Search for the cell housing the specified text and yield its (X, Y) center coordinate. 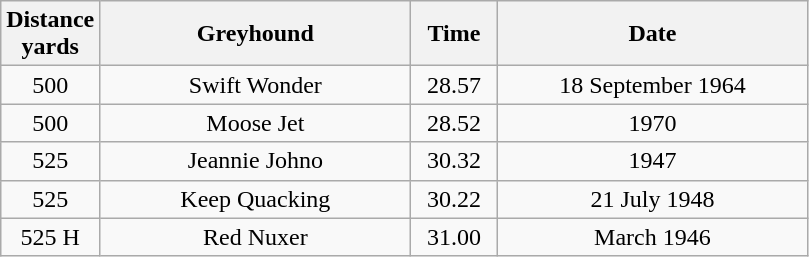
Distance yards (50, 34)
Time (454, 34)
21 July 1948 (652, 199)
Keep Quacking (256, 199)
Jeannie Johno (256, 161)
28.52 (454, 123)
March 1946 (652, 237)
1970 (652, 123)
Date (652, 34)
28.57 (454, 85)
31.00 (454, 237)
Moose Jet (256, 123)
1947 (652, 161)
30.22 (454, 199)
525 H (50, 237)
18 September 1964 (652, 85)
Red Nuxer (256, 237)
Greyhound (256, 34)
30.32 (454, 161)
Swift Wonder (256, 85)
